Output the (X, Y) coordinate of the center of the cell containing the given text.  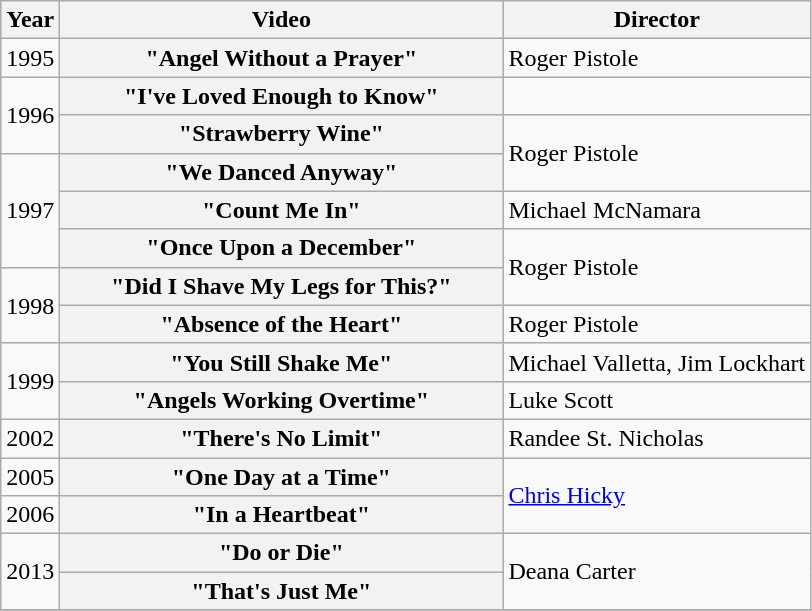
"Angel Without a Prayer" (282, 58)
"We Danced Anyway" (282, 172)
"Strawberry Wine" (282, 134)
"In a Heartbeat" (282, 515)
1997 (30, 210)
Michael McNamara (657, 210)
"That's Just Me" (282, 591)
Chris Hicky (657, 496)
2002 (30, 438)
1995 (30, 58)
Deana Carter (657, 572)
2013 (30, 572)
"Absence of the Heart" (282, 324)
1999 (30, 381)
Michael Valletta, Jim Lockhart (657, 362)
Director (657, 20)
"Once Upon a December" (282, 248)
1996 (30, 115)
"One Day at a Time" (282, 477)
2006 (30, 515)
"You Still Shake Me" (282, 362)
1998 (30, 305)
Video (282, 20)
Luke Scott (657, 400)
"I've Loved Enough to Know" (282, 96)
"There's No Limit" (282, 438)
Year (30, 20)
"Count Me In" (282, 210)
"Angels Working Overtime" (282, 400)
2005 (30, 477)
"Did I Shave My Legs for This?" (282, 286)
"Do or Die" (282, 553)
Randee St. Nicholas (657, 438)
